For the text-containing cell, return its midpoint in (x, y) coordinate format. 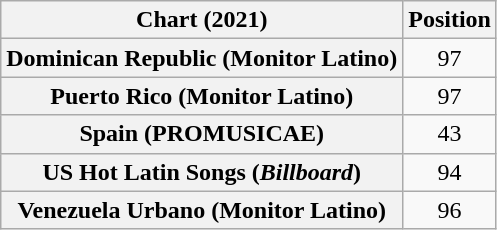
Chart (2021) (202, 20)
Puerto Rico (Monitor Latino) (202, 96)
96 (450, 210)
Position (450, 20)
Spain (PROMUSICAE) (202, 134)
Dominican Republic (Monitor Latino) (202, 58)
43 (450, 134)
94 (450, 172)
US Hot Latin Songs (Billboard) (202, 172)
Venezuela Urbano (Monitor Latino) (202, 210)
